Find where the given text appears and provide that cell's center as [X, Y] coordinate. 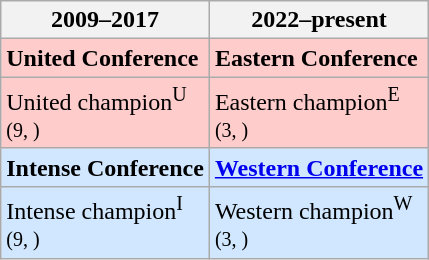
2009–2017 [106, 20]
United championU(9, ) [106, 113]
Western Conference [318, 167]
2022–present [318, 20]
United Conference [106, 58]
Eastern championE(3, ) [318, 113]
Eastern Conference [318, 58]
Intense championI(9, ) [106, 222]
Western championW(3, ) [318, 222]
Intense Conference [106, 167]
